Return [X, Y] of the center of cell containing provided text 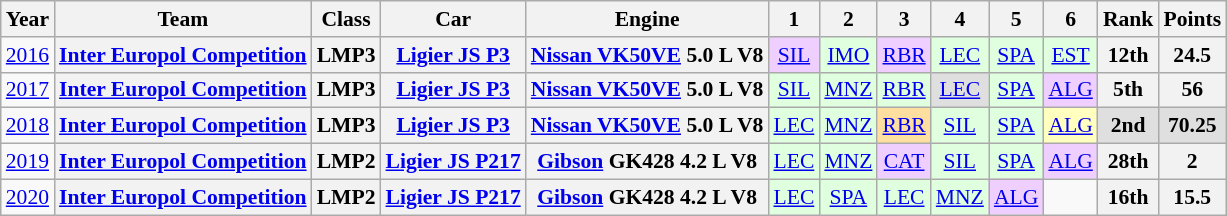
2018 [28, 126]
Car [454, 19]
3 [904, 19]
2017 [28, 90]
Team [183, 19]
Points [1192, 19]
EST [1070, 55]
12th [1128, 55]
IMO [848, 55]
6 [1070, 19]
28th [1128, 162]
70.25 [1192, 126]
2016 [28, 55]
5th [1128, 90]
Rank [1128, 19]
2nd [1128, 126]
24.5 [1192, 55]
2020 [28, 197]
Engine [648, 19]
4 [960, 19]
16th [1128, 197]
CAT [904, 162]
1 [794, 19]
Class [346, 19]
2019 [28, 162]
15.5 [1192, 197]
5 [1016, 19]
56 [1192, 90]
Year [28, 19]
